Scan for the cell matching the given text and deliver its [x, y] coordinate at center. 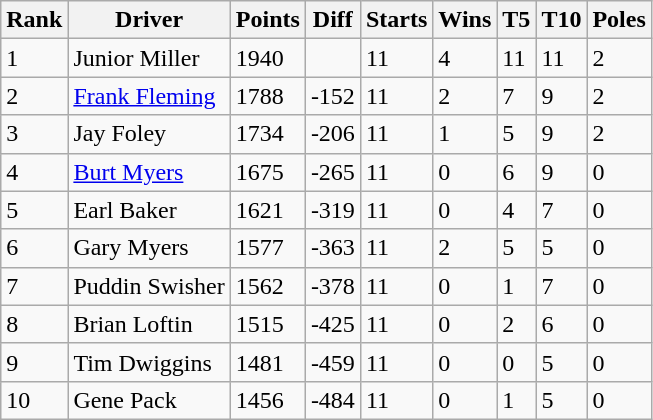
1621 [268, 210]
1734 [268, 134]
Puddin Swisher [149, 286]
1481 [268, 362]
Brian Loftin [149, 324]
8 [34, 324]
1788 [268, 96]
-484 [332, 400]
Earl Baker [149, 210]
1515 [268, 324]
Driver [149, 20]
T10 [562, 20]
Junior Miller [149, 58]
Wins [465, 20]
1562 [268, 286]
Burt Myers [149, 172]
Gary Myers [149, 248]
Rank [34, 20]
Points [268, 20]
-265 [332, 172]
-363 [332, 248]
1675 [268, 172]
-319 [332, 210]
-378 [332, 286]
-206 [332, 134]
-152 [332, 96]
3 [34, 134]
T5 [516, 20]
Tim Dwiggins [149, 362]
1940 [268, 58]
Gene Pack [149, 400]
Starts [396, 20]
Frank Fleming [149, 96]
1456 [268, 400]
Diff [332, 20]
Jay Foley [149, 134]
-459 [332, 362]
10 [34, 400]
Poles [619, 20]
-425 [332, 324]
1577 [268, 248]
